Pinpoint the cell where the given text exists, returning its (X, Y) midpoint coordinate. 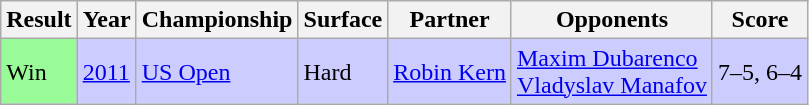
Surface (343, 20)
Score (760, 20)
Maxim Dubarenco Vladyslav Manafov (612, 72)
Partner (450, 20)
US Open (217, 72)
Year (106, 20)
Win (39, 72)
Robin Kern (450, 72)
2011 (106, 72)
7–5, 6–4 (760, 72)
Hard (343, 72)
Opponents (612, 20)
Championship (217, 20)
Result (39, 20)
